Pinpoint the cell where the given text exists, returning its [X, Y] midpoint coordinate. 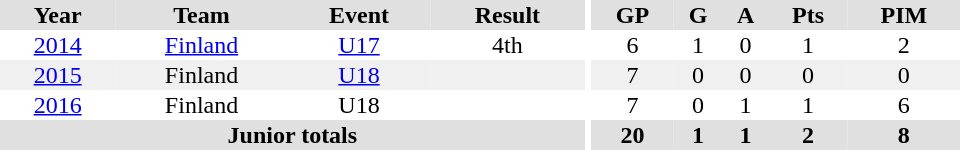
G [698, 15]
2016 [58, 105]
2014 [58, 45]
Pts [808, 15]
PIM [904, 15]
8 [904, 135]
Junior totals [292, 135]
2015 [58, 75]
GP [632, 15]
U17 [359, 45]
Result [507, 15]
Event [359, 15]
Team [202, 15]
20 [632, 135]
4th [507, 45]
A [746, 15]
Year [58, 15]
